Pinpoint the cell where the given text exists, returning its (x, y) midpoint coordinate. 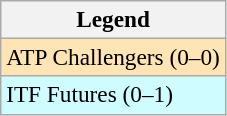
ITF Futures (0–1) (114, 95)
Legend (114, 19)
ATP Challengers (0–0) (114, 57)
